Return the [X, Y] coordinate for the center point of the cell that contains the specified text.  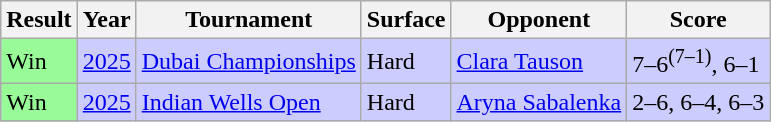
Clara Tauson [539, 62]
Year [106, 20]
Opponent [539, 20]
2–6, 6–4, 6–3 [698, 102]
Surface [406, 20]
Aryna Sabalenka [539, 102]
Dubai Championships [248, 62]
Tournament [248, 20]
Indian Wells Open [248, 102]
Score [698, 20]
Result [39, 20]
7–6(7–1), 6–1 [698, 62]
